Locate the cell with the specified text and output its (x, y) center coordinate. 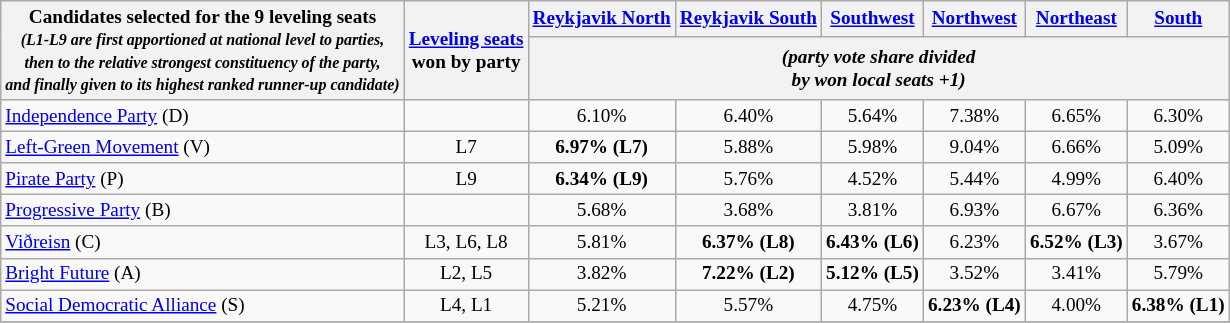
7.38% (974, 116)
6.67% (1076, 211)
Leveling seatswon by party (466, 50)
5.12% (L5) (872, 274)
Social Democratic Alliance (S) (202, 306)
6.97% (L7) (602, 147)
L3, L6, L8 (466, 242)
Viðreisn (C) (202, 242)
9.04% (974, 147)
L7 (466, 147)
L9 (466, 179)
3.52% (974, 274)
6.52% (L3) (1076, 242)
3.41% (1076, 274)
3.81% (872, 211)
6.37% (L8) (748, 242)
South (1178, 20)
5.21% (602, 306)
5.64% (872, 116)
3.82% (602, 274)
Northwest (974, 20)
5.68% (602, 211)
Left-Green Movement (V) (202, 147)
6.34% (L9) (602, 179)
Independence Party (D) (202, 116)
5.81% (602, 242)
4.52% (872, 179)
5.79% (1178, 274)
6.23% (L4) (974, 306)
5.88% (748, 147)
6.38% (L1) (1178, 306)
Pirate Party (P) (202, 179)
3.68% (748, 211)
Southwest (872, 20)
(party vote share dividedby won local seats +1) (878, 68)
Reykjavik South (748, 20)
5.76% (748, 179)
4.00% (1076, 306)
3.67% (1178, 242)
Northeast (1076, 20)
6.36% (1178, 211)
5.57% (748, 306)
4.99% (1076, 179)
Bright Future (A) (202, 274)
5.44% (974, 179)
L2, L5 (466, 274)
6.66% (1076, 147)
Progressive Party (B) (202, 211)
Reykjavik North (602, 20)
6.43% (L6) (872, 242)
6.10% (602, 116)
5.98% (872, 147)
6.65% (1076, 116)
5.09% (1178, 147)
L4, L1 (466, 306)
6.30% (1178, 116)
7.22% (L2) (748, 274)
6.23% (974, 242)
4.75% (872, 306)
6.93% (974, 211)
